Capture the cell that displays the provided text and extract its [x, y] central coordinate. 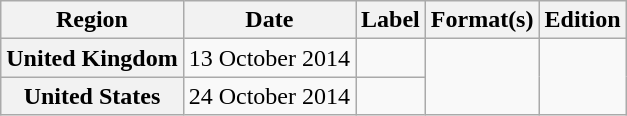
Edition [582, 20]
Label [391, 20]
United Kingdom [92, 58]
Date [269, 20]
24 October 2014 [269, 96]
United States [92, 96]
Format(s) [482, 20]
13 October 2014 [269, 58]
Region [92, 20]
